Provide the (X, Y) coordinate of the cell's center where the given text is located.  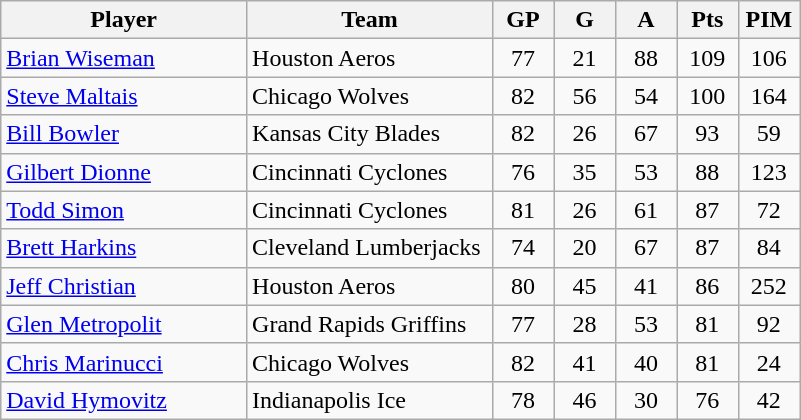
54 (646, 96)
84 (769, 248)
35 (584, 172)
Pts (708, 20)
72 (769, 210)
Brett Harkins (124, 248)
Brian Wiseman (124, 58)
Player (124, 20)
Chris Marinucci (124, 362)
80 (522, 286)
28 (584, 324)
61 (646, 210)
40 (646, 362)
Jeff Christian (124, 286)
56 (584, 96)
Indianapolis Ice (370, 400)
109 (708, 58)
Kansas City Blades (370, 134)
164 (769, 96)
45 (584, 286)
106 (769, 58)
74 (522, 248)
30 (646, 400)
59 (769, 134)
252 (769, 286)
42 (769, 400)
Cleveland Lumberjacks (370, 248)
93 (708, 134)
46 (584, 400)
David Hymovitz (124, 400)
20 (584, 248)
Steve Maltais (124, 96)
Gilbert Dionne (124, 172)
Glen Metropolit (124, 324)
PIM (769, 20)
GP (522, 20)
G (584, 20)
21 (584, 58)
Todd Simon (124, 210)
92 (769, 324)
Bill Bowler (124, 134)
Team (370, 20)
86 (708, 286)
123 (769, 172)
A (646, 20)
100 (708, 96)
24 (769, 362)
Grand Rapids Griffins (370, 324)
78 (522, 400)
